Determine the (x, y) coordinate at the center of the cell enclosing the given text.  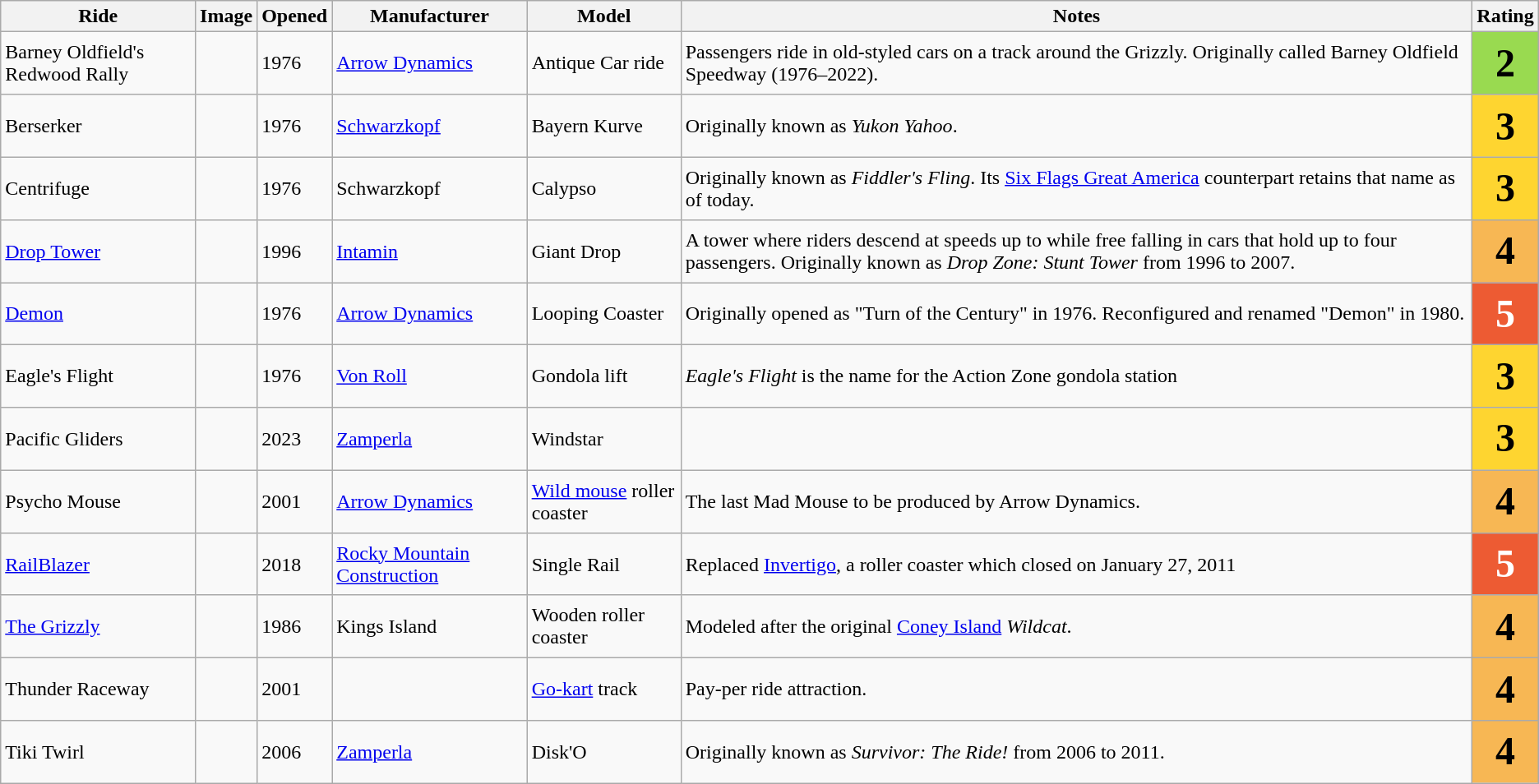
Rating (1505, 16)
Passengers ride in old-styled cars on a track around the Grizzly. Originally called Barney Oldfield Speedway (1976–2022). (1077, 63)
2 (1505, 63)
Single Rail (603, 564)
Thunder Raceway (99, 689)
RailBlazer (99, 564)
Berserker (99, 126)
Von Roll (429, 376)
2006 (294, 752)
Pacific Gliders (99, 439)
Demon (99, 314)
Drop Tower (99, 251)
Wooden roller coaster (603, 626)
Calypso (603, 188)
Centrifuge (99, 188)
Originally known as Fiddler's Fling. Its Six Flags Great America counterpart retains that name as of today. (1077, 188)
1996 (294, 251)
Model (603, 16)
Eagle's Flight is the name for the Action Zone gondola station (1077, 376)
Wild mouse roller coaster (603, 501)
Kings Island (429, 626)
Giant Drop (603, 251)
Antique Car ride (603, 63)
Notes (1077, 16)
Tiki Twirl (99, 752)
Go-kart track (603, 689)
2018 (294, 564)
Windstar (603, 439)
Image (227, 16)
The last Mad Mouse to be produced by Arrow Dynamics. (1077, 501)
Originally opened as "Turn of the Century" in 1976. Reconfigured and renamed "Demon" in 1980. (1077, 314)
Originally known as Survivor: The Ride! from 2006 to 2011. (1077, 752)
Intamin (429, 251)
Gondola lift (603, 376)
Bayern Kurve (603, 126)
The Grizzly (99, 626)
Ride (99, 16)
Pay-per ride attraction. (1077, 689)
2023 (294, 439)
Looping Coaster (603, 314)
Opened (294, 16)
Originally known as Yukon Yahoo. (1077, 126)
Modeled after the original Coney Island Wildcat. (1077, 626)
Eagle's Flight (99, 376)
Manufacturer (429, 16)
Psycho Mouse (99, 501)
Barney Oldfield's Redwood Rally (99, 63)
Replaced Invertigo, a roller coaster which closed on January 27, 2011 (1077, 564)
1986 (294, 626)
Disk'O (603, 752)
Rocky Mountain Construction (429, 564)
